Find where the given text appears and provide that cell's center as [X, Y] coordinate. 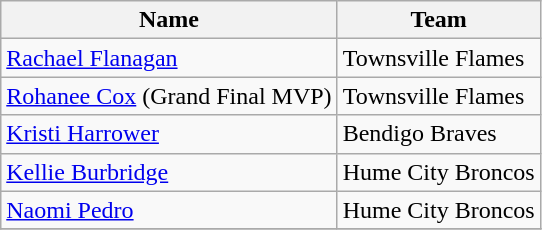
Name [169, 20]
Kristi Harrower [169, 134]
Team [438, 20]
Rachael Flanagan [169, 58]
Naomi Pedro [169, 210]
Kellie Burbridge [169, 172]
Rohanee Cox (Grand Final MVP) [169, 96]
Bendigo Braves [438, 134]
